Search for the cell housing the specified text and yield its [x, y] center coordinate. 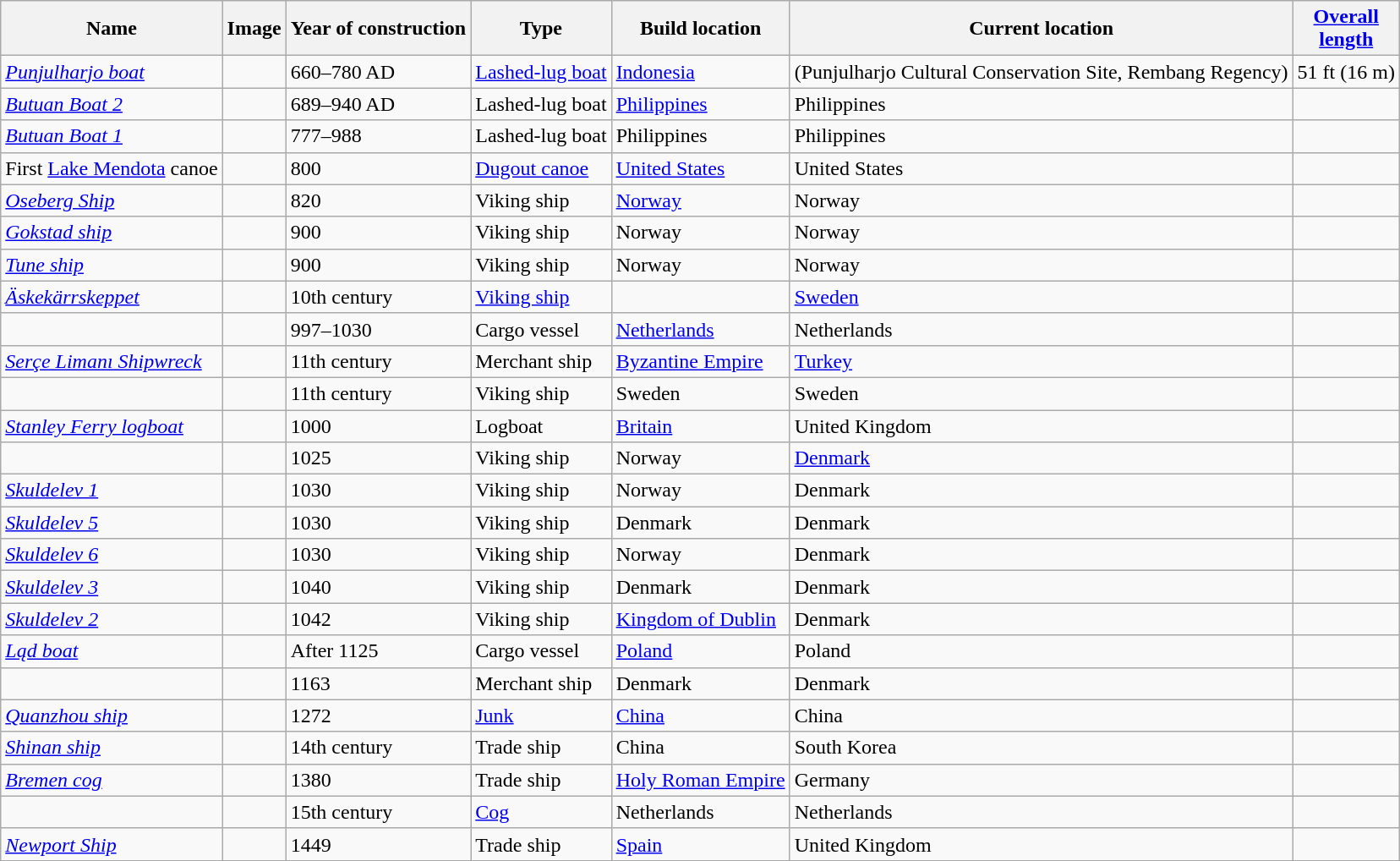
Build location [700, 29]
Oseberg Ship [112, 200]
Bremen cog [112, 780]
Year of construction [379, 29]
Byzantine Empire [700, 361]
(Punjulharjo Cultural Conservation Site, Rembang Regency) [1042, 72]
Turkey [1042, 361]
Serçe Limanı Shipwreck [112, 361]
Name [112, 29]
1449 [379, 844]
Stanley Ferry logboat [112, 425]
997–1030 [379, 329]
Indonesia [700, 72]
Newport Ship [112, 844]
1025 [379, 458]
Skuldelev 1 [112, 491]
Skuldelev 3 [112, 587]
Punjulharjo boat [112, 72]
Spain [700, 844]
820 [379, 200]
800 [379, 168]
10th century [379, 297]
689–940 AD [379, 104]
Image [254, 29]
Butuan Boat 1 [112, 136]
777–988 [379, 136]
1380 [379, 780]
Tune ship [112, 265]
Skuldelev 2 [112, 619]
Skuldelev 5 [112, 523]
1000 [379, 425]
Skuldelev 6 [112, 555]
Current location [1042, 29]
1040 [379, 587]
After 1125 [379, 651]
Butuan Boat 2 [112, 104]
Type [541, 29]
Holy Roman Empire [700, 780]
Logboat [541, 425]
15th century [379, 812]
South Korea [1042, 748]
Cog [541, 812]
660–780 AD [379, 72]
Äskekärrskeppet [112, 297]
51 ft (16 m) [1346, 72]
Kingdom of Dublin [700, 619]
Overalllength [1346, 29]
Quanzhou ship [112, 716]
Gokstad ship [112, 233]
Dugout canoe [541, 168]
1042 [379, 619]
Germany [1042, 780]
Junk [541, 716]
Shinan ship [112, 748]
Ląd boat [112, 651]
First Lake Mendota canoe [112, 168]
1163 [379, 683]
Britain [700, 425]
1272 [379, 716]
14th century [379, 748]
